Pinpoint the cell where the given text exists, returning its [x, y] midpoint coordinate. 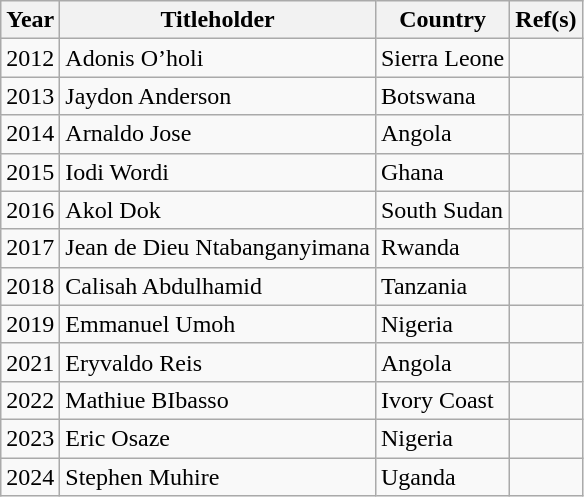
Jaydon Anderson [218, 96]
Stephen Muhire [218, 477]
2017 [30, 248]
2022 [30, 400]
Ref(s) [546, 20]
South Sudan [442, 210]
Akol Dok [218, 210]
2018 [30, 286]
Ivory Coast [442, 400]
Year [30, 20]
Calisah Abdulhamid [218, 286]
2012 [30, 58]
Arnaldo Jose [218, 134]
2014 [30, 134]
2023 [30, 438]
Sierra Leone [442, 58]
Eric Osaze [218, 438]
Emmanuel Umoh [218, 324]
Tanzania [442, 286]
2019 [30, 324]
Country [442, 20]
Uganda [442, 477]
Eryvaldo Reis [218, 362]
Mathiue BIbasso [218, 400]
Ghana [442, 172]
Iodi Wordi [218, 172]
2024 [30, 477]
Botswana [442, 96]
Jean de Dieu Ntabanganyimana [218, 248]
2016 [30, 210]
Titleholder [218, 20]
2013 [30, 96]
2015 [30, 172]
Rwanda [442, 248]
2021 [30, 362]
Adonis O’holi [218, 58]
